Output the [x, y] coordinate of the center of the cell containing the given text.  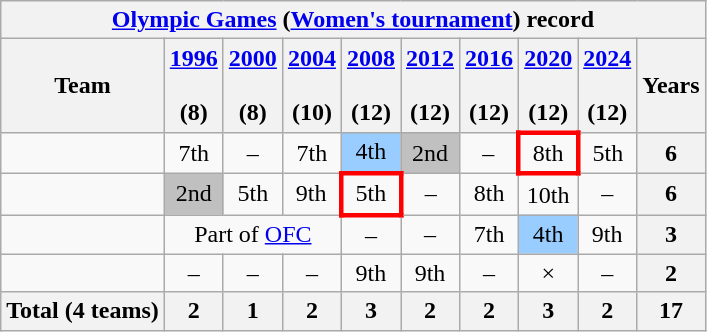
Part of OFC [252, 234]
1 [252, 311]
2000(8) [252, 86]
2008(12) [370, 86]
2004(10) [312, 86]
2024(12) [608, 86]
2016(12) [490, 86]
Total (4 teams) [83, 311]
Olympic Games (Women's tournament) record [353, 20]
1996(8) [194, 86]
17 [671, 311]
2020(12) [548, 86]
× [548, 273]
Years [671, 86]
10th [548, 194]
Team [83, 86]
2012(12) [430, 86]
